Determine the [X, Y] coordinate at the center of the cell enclosing the given text.  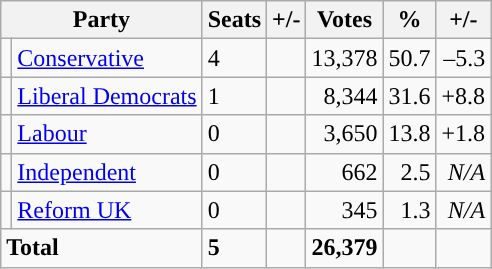
50.7 [410, 58]
Independent [107, 172]
+8.8 [464, 96]
Votes [344, 20]
% [410, 20]
1 [234, 96]
Labour [107, 134]
Liberal Democrats [107, 96]
Total [102, 248]
Reform UK [107, 210]
31.6 [410, 96]
13.8 [410, 134]
4 [234, 58]
+1.8 [464, 134]
5 [234, 248]
Conservative [107, 58]
Seats [234, 20]
2.5 [410, 172]
3,650 [344, 134]
8,344 [344, 96]
662 [344, 172]
345 [344, 210]
26,379 [344, 248]
–5.3 [464, 58]
1.3 [410, 210]
13,378 [344, 58]
Party [102, 20]
